Provide the [x, y] coordinate of the cell's center where the given text is located.  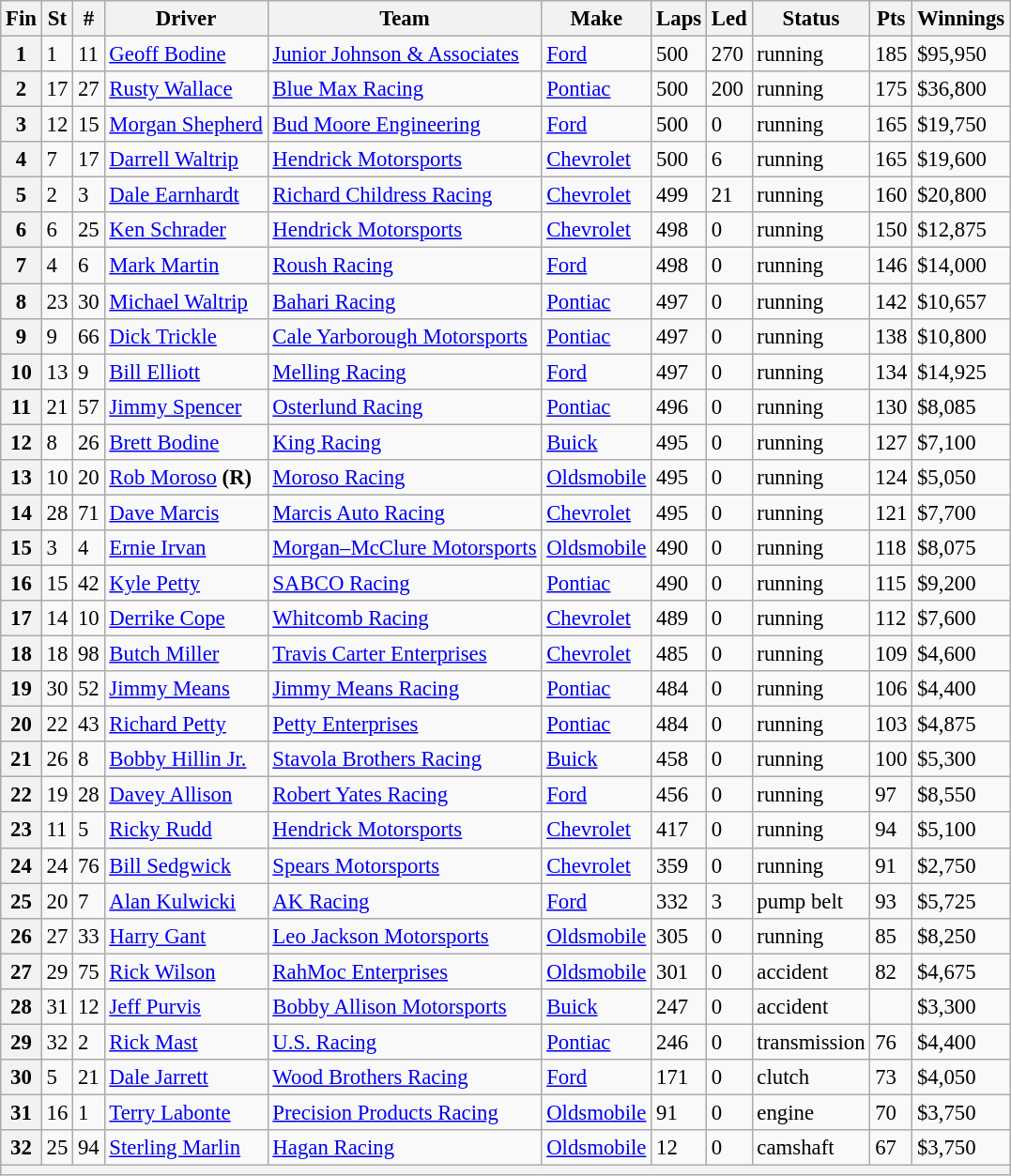
359 [680, 865]
engine [811, 1112]
98 [88, 654]
Wood Brothers Racing [405, 1077]
$8,550 [961, 795]
Hagan Racing [405, 1148]
$95,950 [961, 54]
124 [892, 478]
130 [892, 406]
138 [892, 336]
clutch [811, 1077]
Leo Jackson Motorsports [405, 936]
Davey Allison [186, 795]
Harry Gant [186, 936]
St [56, 19]
$10,657 [961, 301]
Junior Johnson & Associates [405, 54]
Bill Elliott [186, 372]
Dick Trickle [186, 336]
Fin [22, 19]
100 [892, 759]
Team [405, 19]
115 [892, 583]
Richard Petty [186, 725]
200 [728, 89]
Sterling Marlin [186, 1148]
Dave Marcis [186, 512]
$19,600 [961, 160]
U.S. Racing [405, 1042]
73 [892, 1077]
transmission [811, 1042]
Driver [186, 19]
Darrell Waltrip [186, 160]
171 [680, 1077]
Laps [680, 19]
106 [892, 689]
67 [892, 1148]
456 [680, 795]
112 [892, 619]
$2,750 [961, 865]
Rick Mast [186, 1042]
43 [88, 725]
$5,300 [961, 759]
Jimmy Spencer [186, 406]
458 [680, 759]
Mark Martin [186, 266]
270 [728, 54]
Bobby Allison Motorsports [405, 1007]
146 [892, 266]
$4,675 [961, 971]
Ricky Rudd [186, 831]
33 [88, 936]
pump belt [811, 901]
Marcis Auto Racing [405, 512]
Jimmy Means [186, 689]
Roush Racing [405, 266]
King Racing [405, 442]
$3,300 [961, 1007]
Jimmy Means Racing [405, 689]
AK Racing [405, 901]
Make [597, 19]
$7,700 [961, 512]
$4,875 [961, 725]
Whitcomb Racing [405, 619]
Stavola Brothers Racing [405, 759]
301 [680, 971]
42 [88, 583]
Terry Labonte [186, 1112]
Osterlund Racing [405, 406]
Richard Childress Racing [405, 195]
Brett Bodine [186, 442]
93 [892, 901]
Jeff Purvis [186, 1007]
Bobby Hillin Jr. [186, 759]
$14,000 [961, 266]
Led [728, 19]
85 [892, 936]
82 [892, 971]
Rusty Wallace [186, 89]
Spears Motorsports [405, 865]
127 [892, 442]
Morgan Shepherd [186, 125]
121 [892, 512]
52 [88, 689]
Blue Max Racing [405, 89]
75 [88, 971]
185 [892, 54]
109 [892, 654]
Travis Carter Enterprises [405, 654]
camshaft [811, 1148]
$36,800 [961, 89]
57 [88, 406]
Kyle Petty [186, 583]
Rick Wilson [186, 971]
SABCO Racing [405, 583]
417 [680, 831]
RahMoc Enterprises [405, 971]
485 [680, 654]
496 [680, 406]
103 [892, 725]
$8,250 [961, 936]
134 [892, 372]
$19,750 [961, 125]
499 [680, 195]
Dale Earnhardt [186, 195]
$9,200 [961, 583]
70 [892, 1112]
$8,085 [961, 406]
Ernie Irvan [186, 548]
Cale Yarborough Motorsports [405, 336]
Moroso Racing [405, 478]
150 [892, 230]
142 [892, 301]
489 [680, 619]
$14,925 [961, 372]
71 [88, 512]
$5,725 [961, 901]
Status [811, 19]
Rob Moroso (R) [186, 478]
$5,100 [961, 831]
Bill Sedgwick [186, 865]
Geoff Bodine [186, 54]
$4,050 [961, 1077]
# [88, 19]
Morgan–McClure Motorsports [405, 548]
Derrike Cope [186, 619]
305 [680, 936]
$12,875 [961, 230]
$4,600 [961, 654]
247 [680, 1007]
246 [680, 1042]
Alan Kulwicki [186, 901]
Dale Jarrett [186, 1077]
66 [88, 336]
Petty Enterprises [405, 725]
$10,800 [961, 336]
$7,100 [961, 442]
Melling Racing [405, 372]
Pts [892, 19]
97 [892, 795]
Bahari Racing [405, 301]
160 [892, 195]
Bud Moore Engineering [405, 125]
$7,600 [961, 619]
Winnings [961, 19]
$5,050 [961, 478]
$20,800 [961, 195]
Butch Miller [186, 654]
175 [892, 89]
118 [892, 548]
332 [680, 901]
Ken Schrader [186, 230]
Robert Yates Racing [405, 795]
Precision Products Racing [405, 1112]
$8,075 [961, 548]
Michael Waltrip [186, 301]
